Output the (x, y) coordinate of the center of the cell containing the given text.  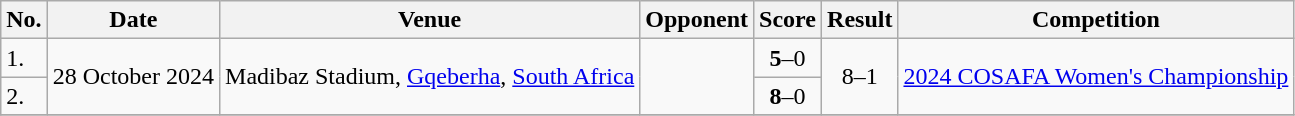
Madibaz Stadium, Gqeberha, South Africa (430, 77)
8–1 (860, 77)
Result (860, 20)
Venue (430, 20)
Opponent (697, 20)
1. (24, 58)
2. (24, 96)
No. (24, 20)
Date (133, 20)
Score (788, 20)
28 October 2024 (133, 77)
Competition (1096, 20)
8–0 (788, 96)
2024 COSAFA Women's Championship (1096, 77)
5–0 (788, 58)
